Locate the cell with the specified text and output its (X, Y) center coordinate. 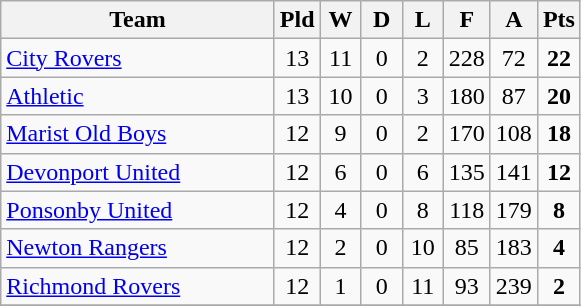
179 (514, 210)
D (382, 20)
Athletic (138, 96)
Devonport United (138, 172)
108 (514, 134)
87 (514, 96)
Team (138, 20)
Pts (558, 20)
3 (422, 96)
22 (558, 58)
141 (514, 172)
Marist Old Boys (138, 134)
F (466, 20)
A (514, 20)
93 (466, 286)
9 (340, 134)
183 (514, 248)
118 (466, 210)
Ponsonby United (138, 210)
1 (340, 286)
170 (466, 134)
Pld (297, 20)
228 (466, 58)
135 (466, 172)
W (340, 20)
20 (558, 96)
L (422, 20)
Richmond Rovers (138, 286)
85 (466, 248)
18 (558, 134)
City Rovers (138, 58)
72 (514, 58)
239 (514, 286)
180 (466, 96)
Newton Rangers (138, 248)
